Identify which cell holds the provided text, then report its [x, y] central coordinate. 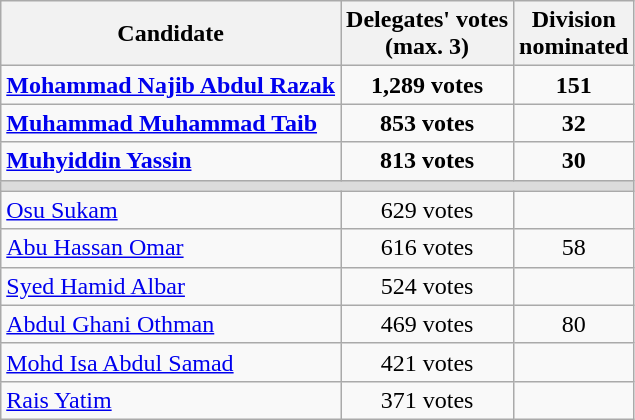
421 votes [428, 362]
Abdul Ghani Othman [171, 324]
Rais Yatim [171, 400]
853 votes [428, 123]
Abu Hassan Omar [171, 248]
Muhyiddin Yassin [171, 161]
32 [574, 123]
616 votes [428, 248]
Muhammad Muhammad Taib [171, 123]
Osu Sukam [171, 210]
Divisionnominated [574, 34]
469 votes [428, 324]
Candidate [171, 34]
629 votes [428, 210]
Syed Hamid Albar [171, 286]
30 [574, 161]
371 votes [428, 400]
Delegates' votes(max. 3) [428, 34]
524 votes [428, 286]
1,289 votes [428, 85]
151 [574, 85]
813 votes [428, 161]
80 [574, 324]
Mohammad Najib Abdul Razak [171, 85]
Mohd Isa Abdul Samad [171, 362]
58 [574, 248]
